Identify which cell holds the provided text, then report its (x, y) central coordinate. 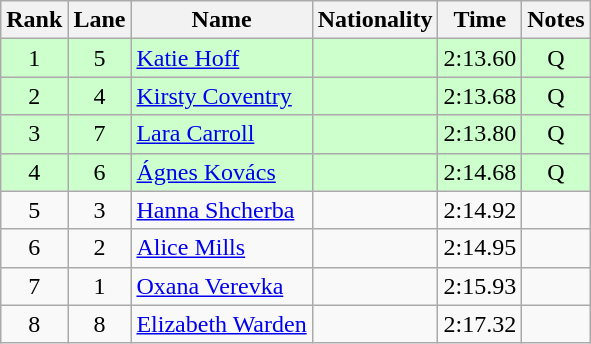
2:17.32 (480, 324)
Name (222, 20)
2:15.93 (480, 286)
Kirsty Coventry (222, 96)
Elizabeth Warden (222, 324)
2:13.68 (480, 96)
Lara Carroll (222, 134)
2:14.92 (480, 210)
2:13.80 (480, 134)
2:13.60 (480, 58)
Katie Hoff (222, 58)
Rank (34, 20)
Alice Mills (222, 248)
Nationality (375, 20)
Ágnes Kovács (222, 172)
Time (480, 20)
Oxana Verevka (222, 286)
2:14.95 (480, 248)
Notes (556, 20)
2:14.68 (480, 172)
Hanna Shcherba (222, 210)
Lane (100, 20)
